Find where the given text appears and provide that cell's center as (x, y) coordinate. 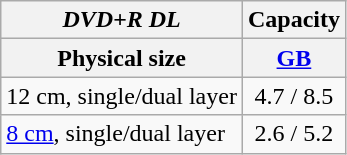
12 cm, single/dual layer (122, 96)
Physical size (122, 58)
2.6 / 5.2 (294, 134)
GB (294, 58)
DVD+R DL (122, 20)
Capacity (294, 20)
4.7 / 8.5 (294, 96)
8 cm, single/dual layer (122, 134)
